Find where the given text appears and provide that cell's center as [X, Y] coordinate. 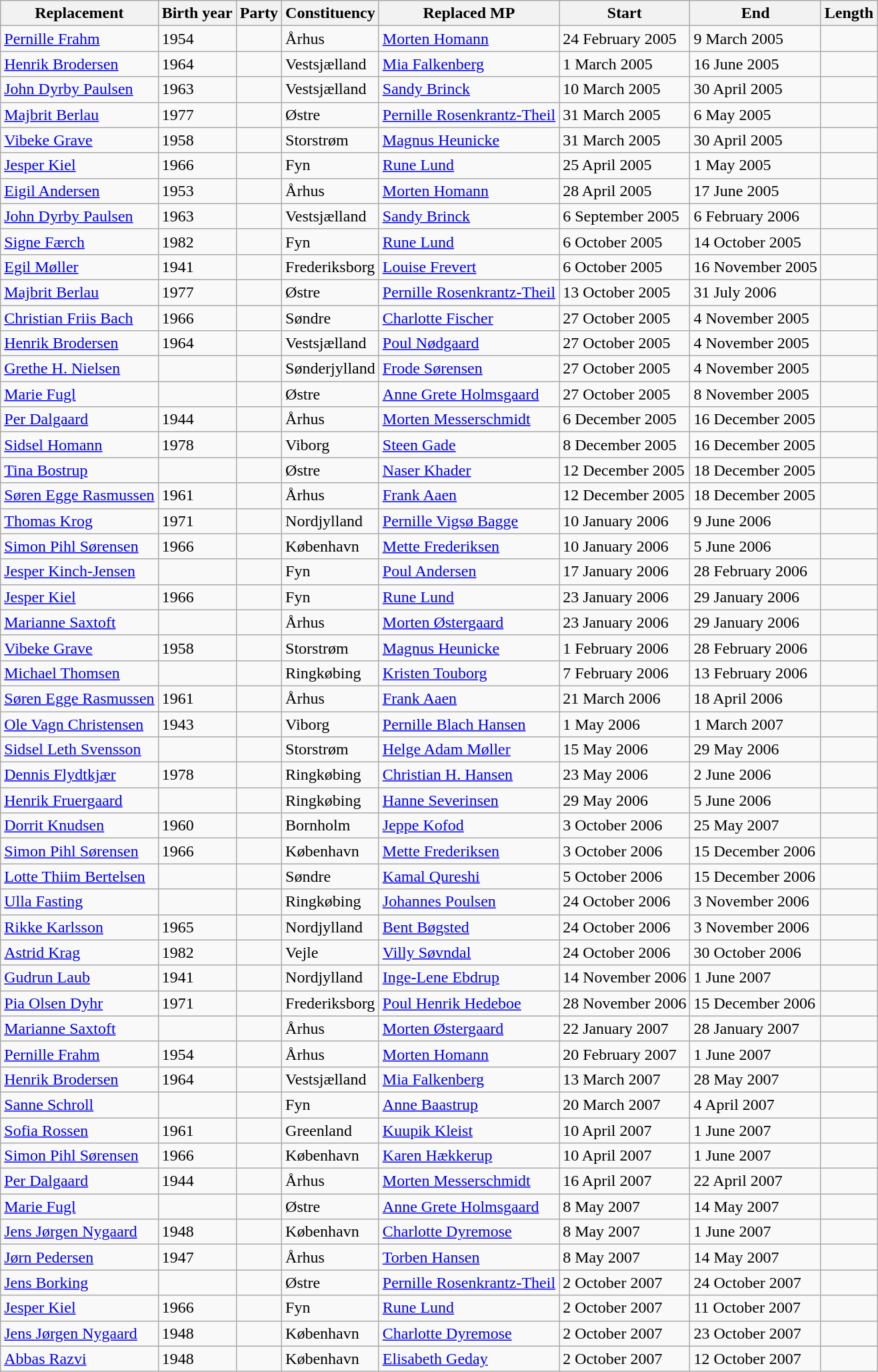
Jesper Kinch-Jensen [79, 572]
Lotte Thiim Bertelsen [79, 876]
16 June 2005 [755, 64]
Kristen Touborg [469, 673]
1 May 2005 [755, 165]
8 November 2005 [755, 394]
Length [849, 13]
Egil Møller [79, 267]
1965 [197, 927]
Bornholm [331, 826]
17 January 2006 [625, 572]
21 March 2006 [625, 698]
20 February 2007 [625, 1054]
6 September 2005 [625, 216]
Kuupik Kleist [469, 1131]
Hanne Severinsen [469, 800]
Jens Borking [79, 1283]
Louise Frevert [469, 267]
Birth year [197, 13]
Naser Khader [469, 470]
1947 [197, 1257]
Start [625, 13]
Greenland [331, 1131]
22 April 2007 [755, 1181]
Poul Henrik Hedeboe [469, 1003]
Poul Andersen [469, 572]
Sønderjylland [331, 369]
28 January 2007 [755, 1028]
Jørn Pedersen [79, 1257]
6 May 2005 [755, 115]
10 March 2005 [625, 89]
17 June 2005 [755, 191]
31 July 2006 [755, 292]
Party [259, 13]
Henrik Fruergaard [79, 800]
Kamal Qureshi [469, 876]
Ulla Fasting [79, 902]
16 April 2007 [625, 1181]
15 May 2006 [625, 750]
Johannes Poulsen [469, 902]
12 October 2007 [755, 1359]
13 March 2007 [625, 1079]
Dennis Flydtkjær [79, 775]
1 March 2007 [755, 724]
23 October 2007 [755, 1333]
Inge-Lene Ebdrup [469, 978]
Replacement [79, 13]
Vejle [331, 952]
Elisabeth Geday [469, 1359]
Villy Søvndal [469, 952]
30 October 2006 [755, 952]
20 March 2007 [625, 1105]
13 October 2005 [625, 292]
16 November 2005 [755, 267]
Thomas Krog [79, 521]
Helge Adam Møller [469, 750]
Jeppe Kofod [469, 826]
1953 [197, 191]
11 October 2007 [755, 1308]
2 June 2006 [755, 775]
Torben Hansen [469, 1257]
Steen Gade [469, 445]
Sidsel Homann [79, 445]
1943 [197, 724]
Tina Bostrup [79, 470]
Frode Sørensen [469, 369]
6 February 2006 [755, 216]
4 April 2007 [755, 1105]
Constituency [331, 13]
18 April 2006 [755, 698]
Pernille Blach Hansen [469, 724]
Michael Thomsen [79, 673]
Signe Færch [79, 241]
Replaced MP [469, 13]
9 March 2005 [755, 39]
14 October 2005 [755, 241]
24 February 2005 [625, 39]
23 May 2006 [625, 775]
Sofia Rossen [79, 1131]
Rikke Karlsson [79, 927]
8 December 2005 [625, 445]
End [755, 13]
28 November 2006 [625, 1003]
Ole Vagn Christensen [79, 724]
Dorrit Knudsen [79, 826]
Bent Bøgsted [469, 927]
Gudrun Laub [79, 978]
25 April 2005 [625, 165]
Poul Nødgaard [469, 344]
28 April 2005 [625, 191]
1 March 2005 [625, 64]
Sanne Schroll [79, 1105]
Charlotte Fischer [469, 318]
6 December 2005 [625, 420]
1960 [197, 826]
14 November 2006 [625, 978]
1 May 2006 [625, 724]
1 February 2006 [625, 648]
Abbas Razvi [79, 1359]
Sidsel Leth Svensson [79, 750]
13 February 2006 [755, 673]
Pia Olsen Dyhr [79, 1003]
28 May 2007 [755, 1079]
22 January 2007 [625, 1028]
Pernille Vigsø Bagge [469, 521]
Karen Hækkerup [469, 1156]
Christian H. Hansen [469, 775]
Eigil Andersen [79, 191]
Christian Friis Bach [79, 318]
25 May 2007 [755, 826]
Grethe H. Nielsen [79, 369]
7 February 2006 [625, 673]
24 October 2007 [755, 1283]
Anne Baastrup [469, 1105]
Astrid Krag [79, 952]
5 October 2006 [625, 876]
9 June 2006 [755, 521]
